Detect which cell encompasses the target text, then output its [x, y] center coordinate. 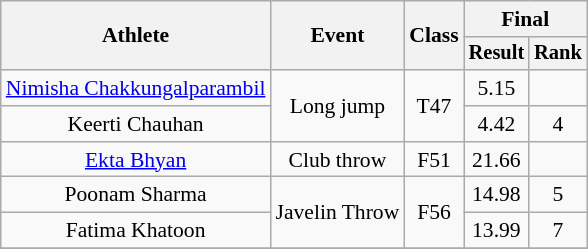
21.66 [497, 160]
5.15 [497, 88]
Ekta Bhyan [136, 160]
14.98 [497, 195]
4.42 [497, 124]
F56 [434, 212]
F51 [434, 160]
Club throw [337, 160]
Event [337, 36]
Final [526, 19]
Poonam Sharma [136, 195]
Long jump [337, 106]
Class [434, 36]
Result [497, 54]
Keerti Chauhan [136, 124]
Athlete [136, 36]
Javelin Throw [337, 212]
Rank [558, 54]
T47 [434, 106]
Nimisha Chakkungalparambil [136, 88]
4 [558, 124]
13.99 [497, 231]
Fatima Khatoon [136, 231]
5 [558, 195]
7 [558, 231]
